Return the [X, Y] coordinate for the center point of the cell that contains the specified text.  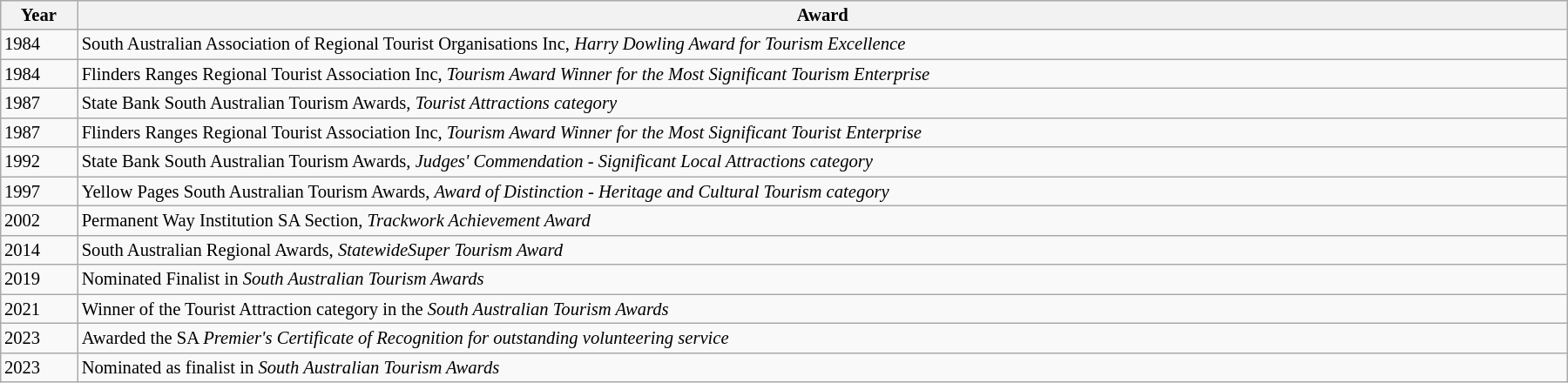
Flinders Ranges Regional Tourist Association Inc, Tourism Award Winner for the Most Significant Tourist Enterprise [822, 132]
2019 [38, 279]
2021 [38, 309]
2014 [38, 250]
1992 [38, 162]
Winner of the Tourist Attraction category in the South Australian Tourism Awards [822, 309]
Yellow Pages South Australian Tourism Awards, Award of Distinction - Heritage and Cultural Tourism category [822, 191]
Award [822, 15]
1997 [38, 191]
South Australian Association of Regional Tourist Organisations Inc, Harry Dowling Award for Tourism Excellence [822, 44]
Awarded the SA Premier's Certificate of Recognition for outstanding volunteering service [822, 339]
South Australian Regional Awards, StatewideSuper Tourism Award [822, 250]
State Bank South Australian Tourism Awards, Tourist Attractions category [822, 104]
Flinders Ranges Regional Tourist Association Inc, Tourism Award Winner for the Most Significant Tourism Enterprise [822, 74]
Nominated Finalist in South Australian Tourism Awards [822, 279]
Nominated as finalist in South Australian Tourism Awards [822, 367]
State Bank South Australian Tourism Awards, Judges' Commendation - Significant Local Attractions category [822, 162]
Year [38, 15]
2002 [38, 221]
Permanent Way Institution SA Section, Trackwork Achievement Award [822, 221]
